Return the [X, Y] coordinate for the center point of the cell that contains the specified text.  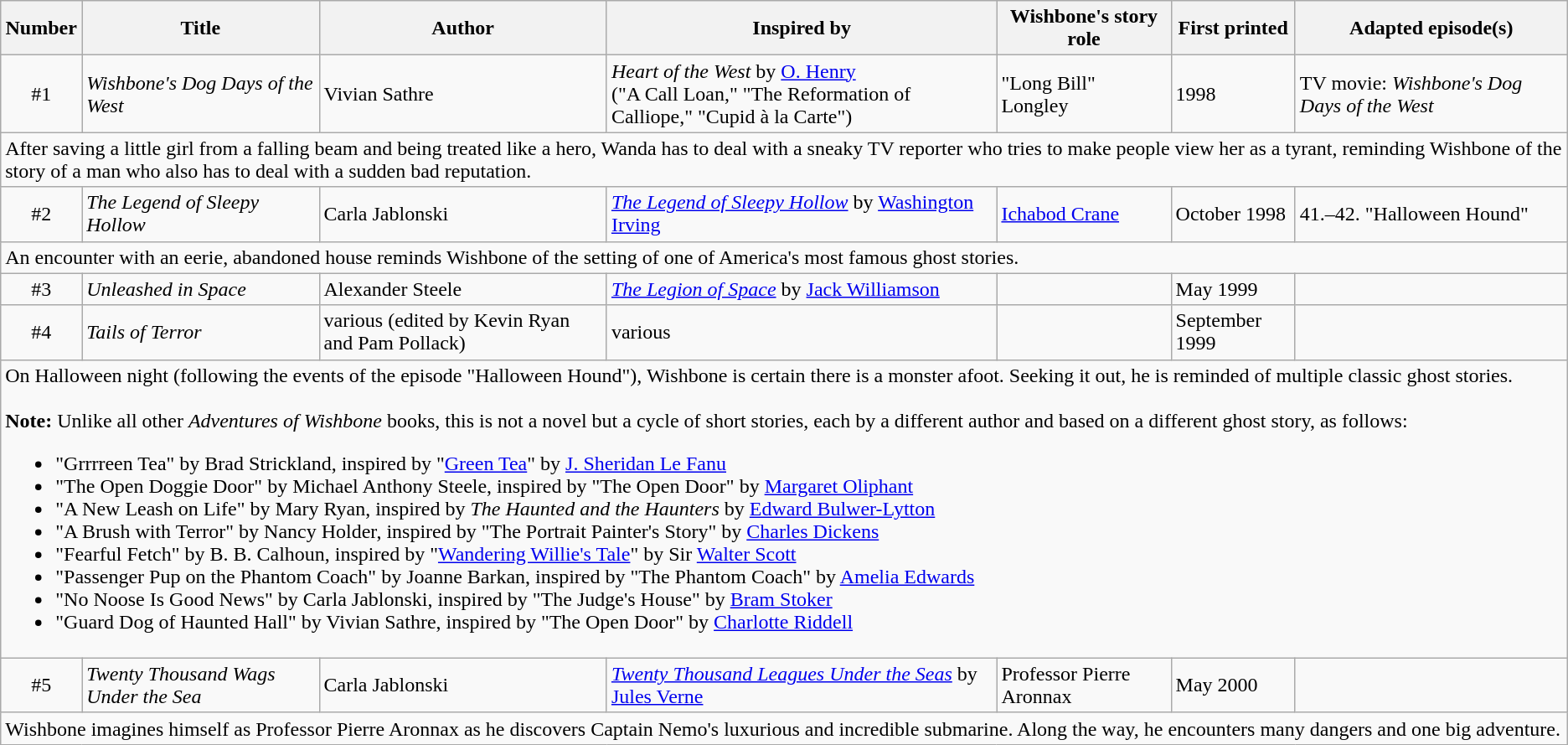
October 1998 [1233, 215]
An encounter with an eerie, abandoned house reminds Wishbone of the setting of one of America's most famous ghost stories. [784, 257]
Alexander Steele [462, 289]
Number [42, 28]
Adapted episode(s) [1431, 28]
Tails of Terror [201, 332]
#1 [42, 94]
May 1999 [1233, 289]
The Legend of Sleepy Hollow by Washington Irving [802, 215]
Twenty Thousand Wags Under the Sea [201, 686]
various (edited by Kevin Ryan and Pam Pollack) [462, 332]
Ichabod Crane [1084, 215]
Wishbone's story role [1084, 28]
May 2000 [1233, 686]
Professor Pierre Aronnax [1084, 686]
The Legion of Space by Jack Williamson [802, 289]
Heart of the West by O. Henry("A Call Loan," "The Reformation of Calliope," "Cupid à la Carte") [802, 94]
#3 [42, 289]
The Legend of Sleepy Hollow [201, 215]
Unleashed in Space [201, 289]
Vivian Sathre [462, 94]
41.–42. "Halloween Hound" [1431, 215]
"Long Bill" Longley [1084, 94]
First printed [1233, 28]
September 1999 [1233, 332]
Wishbone's Dog Days of the West [201, 94]
#4 [42, 332]
Author [462, 28]
various [802, 332]
#5 [42, 686]
1998 [1233, 94]
Title [201, 28]
Twenty Thousand Leagues Under the Seas by Jules Verne [802, 686]
#2 [42, 215]
TV movie: Wishbone's Dog Days of the West [1431, 94]
Inspired by [802, 28]
